For the text-containing cell, return its midpoint in [X, Y] coordinate format. 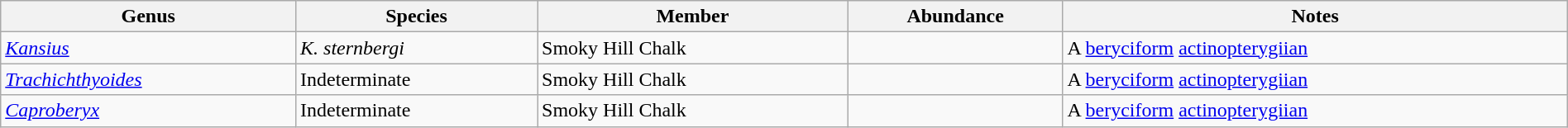
K. sternbergi [417, 48]
Notes [1315, 17]
Kansius [149, 48]
Caproberyx [149, 111]
Genus [149, 17]
Member [693, 17]
Abundance [955, 17]
Species [417, 17]
Trachichthyoides [149, 79]
